Detect which cell encompasses the target text, then output its [x, y] center coordinate. 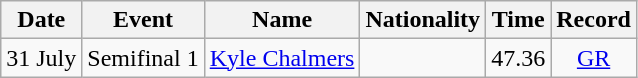
Name [282, 20]
Date [42, 20]
47.36 [518, 58]
Time [518, 20]
Record [594, 20]
Semifinal 1 [143, 58]
Nationality [423, 20]
Event [143, 20]
Kyle Chalmers [282, 58]
GR [594, 58]
31 July [42, 58]
